Extract the (x, y) coordinate from the center of the cell holding the provided text.  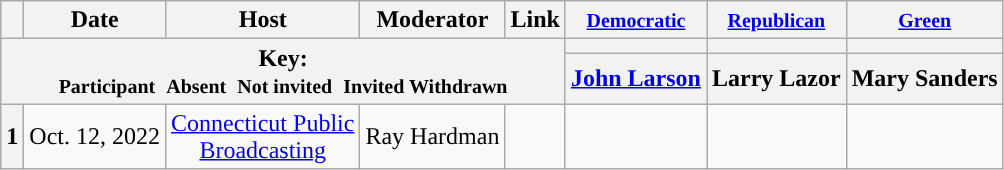
Democratic (636, 20)
Green (924, 20)
John Larson (636, 78)
Key: Participant Absent Not invited Invited Withdrawn (284, 72)
Link (535, 20)
Connecticut PublicBroadcasting (263, 136)
Mary Sanders (924, 78)
Date (95, 20)
Republican (776, 20)
Host (263, 20)
Ray Hardman (432, 136)
Moderator (432, 20)
Oct. 12, 2022 (95, 136)
1 (12, 136)
Larry Lazor (776, 78)
